Capture the cell that displays the provided text and extract its [x, y] central coordinate. 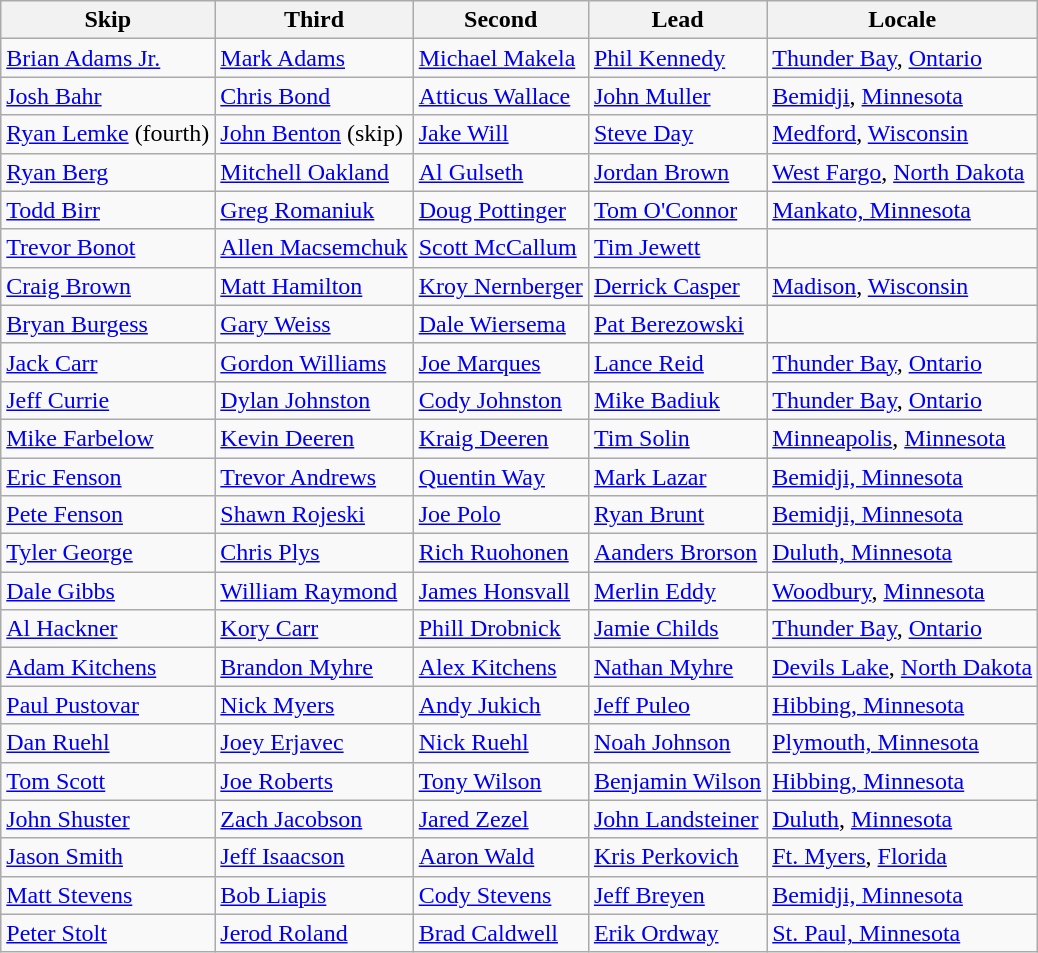
Matt Stevens [108, 895]
Kory Carr [314, 629]
Second [500, 20]
Steve Day [677, 134]
Jack Carr [108, 362]
Aaron Wald [500, 857]
Greg Romaniuk [314, 210]
Jeff Isaacson [314, 857]
Kris Perkovich [677, 857]
James Honsvall [500, 591]
Ryan Brunt [677, 515]
Tim Solin [677, 438]
Noah Johnson [677, 743]
Pat Berezowski [677, 324]
Mike Badiuk [677, 400]
Michael Makela [500, 58]
Devils Lake, North Dakota [902, 667]
West Fargo, North Dakota [902, 172]
Minneapolis, Minnesota [902, 438]
John Shuster [108, 819]
Lead [677, 20]
Skip [108, 20]
Allen Macsemchuk [314, 248]
Gary Weiss [314, 324]
Phill Drobnick [500, 629]
Jeff Puleo [677, 705]
Tom O'Connor [677, 210]
Al Hackner [108, 629]
Dylan Johnston [314, 400]
Quentin Way [500, 477]
Andy Jukich [500, 705]
Nick Myers [314, 705]
Zach Jacobson [314, 819]
Todd Birr [108, 210]
Jeff Breyen [677, 895]
Shawn Rojeski [314, 515]
Tony Wilson [500, 781]
Nathan Myhre [677, 667]
Erik Ordway [677, 933]
St. Paul, Minnesota [902, 933]
Medford, Wisconsin [902, 134]
Benjamin Wilson [677, 781]
Joe Marques [500, 362]
William Raymond [314, 591]
Brad Caldwell [500, 933]
Rich Ruohonen [500, 553]
Joe Roberts [314, 781]
Brandon Myhre [314, 667]
John Landsteiner [677, 819]
Peter Stolt [108, 933]
Pete Fenson [108, 515]
Bryan Burgess [108, 324]
Kevin Deeren [314, 438]
Bob Liapis [314, 895]
Tim Jewett [677, 248]
Nick Ruehl [500, 743]
Chris Plys [314, 553]
Gordon Williams [314, 362]
Mike Farbelow [108, 438]
Atticus Wallace [500, 96]
Jason Smith [108, 857]
Trevor Andrews [314, 477]
Al Gulseth [500, 172]
Dan Ruehl [108, 743]
Jared Zezel [500, 819]
Plymouth, Minnesota [902, 743]
Cody Johnston [500, 400]
Merlin Eddy [677, 591]
Mark Adams [314, 58]
Madison, Wisconsin [902, 286]
Kraig Deeren [500, 438]
Kroy Nernberger [500, 286]
Derrick Casper [677, 286]
Eric Fenson [108, 477]
Jake Will [500, 134]
Brian Adams Jr. [108, 58]
Locale [902, 20]
Doug Pottinger [500, 210]
Joe Polo [500, 515]
Paul Pustovar [108, 705]
Third [314, 20]
Dale Gibbs [108, 591]
Cody Stevens [500, 895]
Ryan Lemke (fourth) [108, 134]
Woodbury, Minnesota [902, 591]
Phil Kennedy [677, 58]
Dale Wiersema [500, 324]
Mankato, Minnesota [902, 210]
Chris Bond [314, 96]
Mitchell Oakland [314, 172]
Trevor Bonot [108, 248]
Jeff Currie [108, 400]
Lance Reid [677, 362]
Tyler George [108, 553]
Adam Kitchens [108, 667]
Jamie Childs [677, 629]
Joey Erjavec [314, 743]
Mark Lazar [677, 477]
Ryan Berg [108, 172]
Scott McCallum [500, 248]
John Muller [677, 96]
Aanders Brorson [677, 553]
Matt Hamilton [314, 286]
Craig Brown [108, 286]
Alex Kitchens [500, 667]
Jerod Roland [314, 933]
Ft. Myers, Florida [902, 857]
Josh Bahr [108, 96]
Jordan Brown [677, 172]
Tom Scott [108, 781]
John Benton (skip) [314, 134]
